Find where the given text appears and provide that cell's center as (X, Y) coordinate. 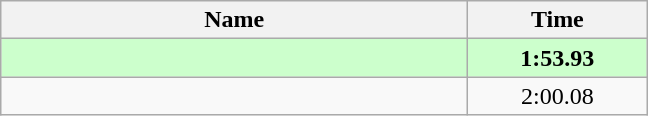
Name (234, 20)
Time (558, 20)
1:53.93 (558, 58)
2:00.08 (558, 96)
